Pinpoint the cell where the given text exists, returning its [X, Y] midpoint coordinate. 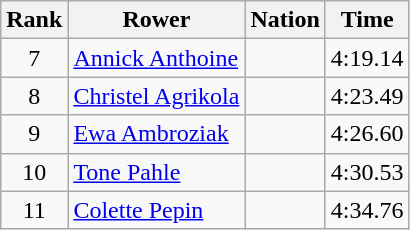
Rower [156, 20]
8 [34, 96]
Ewa Ambroziak [156, 134]
Tone Pahle [156, 172]
Annick Anthoine [156, 58]
7 [34, 58]
Colette Pepin [156, 210]
4:26.60 [367, 134]
4:34.76 [367, 210]
10 [34, 172]
Time [367, 20]
4:19.14 [367, 58]
4:23.49 [367, 96]
Nation [285, 20]
Rank [34, 20]
4:30.53 [367, 172]
9 [34, 134]
11 [34, 210]
Christel Agrikola [156, 96]
